Determine the [x, y] coordinate at the center of the cell enclosing the given text.  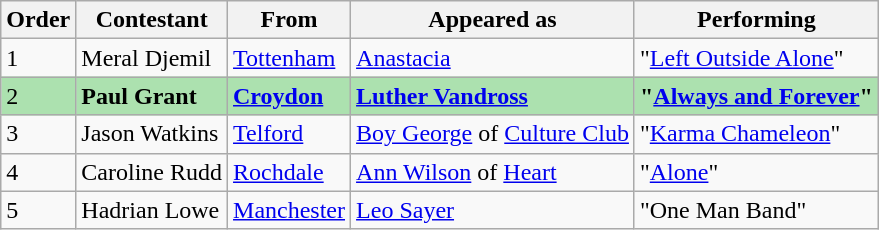
"Alone" [756, 172]
3 [38, 134]
2 [38, 96]
Performing [756, 20]
1 [38, 58]
Appeared as [493, 20]
Telford [290, 134]
Jason Watkins [152, 134]
5 [38, 210]
Manchester [290, 210]
Luther Vandross [493, 96]
Paul Grant [152, 96]
Anastacia [493, 58]
Leo Sayer [493, 210]
Order [38, 20]
Croydon [290, 96]
Boy George of Culture Club [493, 134]
Rochdale [290, 172]
"Left Outside Alone" [756, 58]
Hadrian Lowe [152, 210]
4 [38, 172]
Contestant [152, 20]
From [290, 20]
Caroline Rudd [152, 172]
"One Man Band" [756, 210]
Meral Djemil [152, 58]
"Karma Chameleon" [756, 134]
Tottenham [290, 58]
Ann Wilson of Heart [493, 172]
"Always and Forever" [756, 96]
